Capture the cell that displays the provided text and extract its [X, Y] central coordinate. 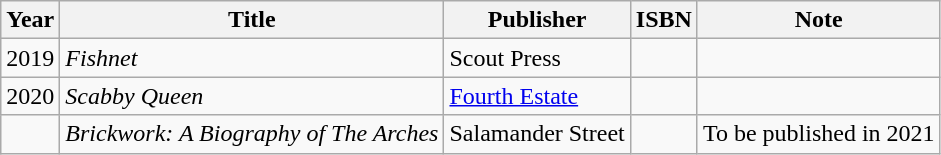
Brickwork: A Biography of The Arches [252, 134]
2019 [30, 58]
Title [252, 20]
Scout Press [537, 58]
To be published in 2021 [818, 134]
Scabby Queen [252, 96]
Publisher [537, 20]
Fishnet [252, 58]
Year [30, 20]
Salamander Street [537, 134]
2020 [30, 96]
Note [818, 20]
Fourth Estate [537, 96]
ISBN [664, 20]
